Pinpoint the cell where the given text exists, returning its (x, y) midpoint coordinate. 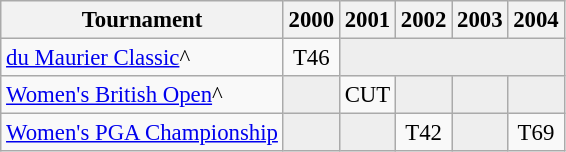
2004 (536, 20)
2000 (311, 20)
Tournament (142, 20)
Women's British Open^ (142, 95)
du Maurier Classic^ (142, 58)
Women's PGA Championship (142, 133)
CUT (367, 95)
T69 (536, 133)
T42 (424, 133)
2003 (480, 20)
2001 (367, 20)
T46 (311, 58)
2002 (424, 20)
